Return the [X, Y] coordinate for the center point of the cell that contains the specified text.  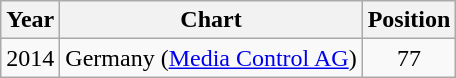
Germany (Media Control AG) [211, 58]
Year [30, 20]
Chart [211, 20]
2014 [30, 58]
Position [409, 20]
77 [409, 58]
